Capture the cell that displays the provided text and extract its [x, y] central coordinate. 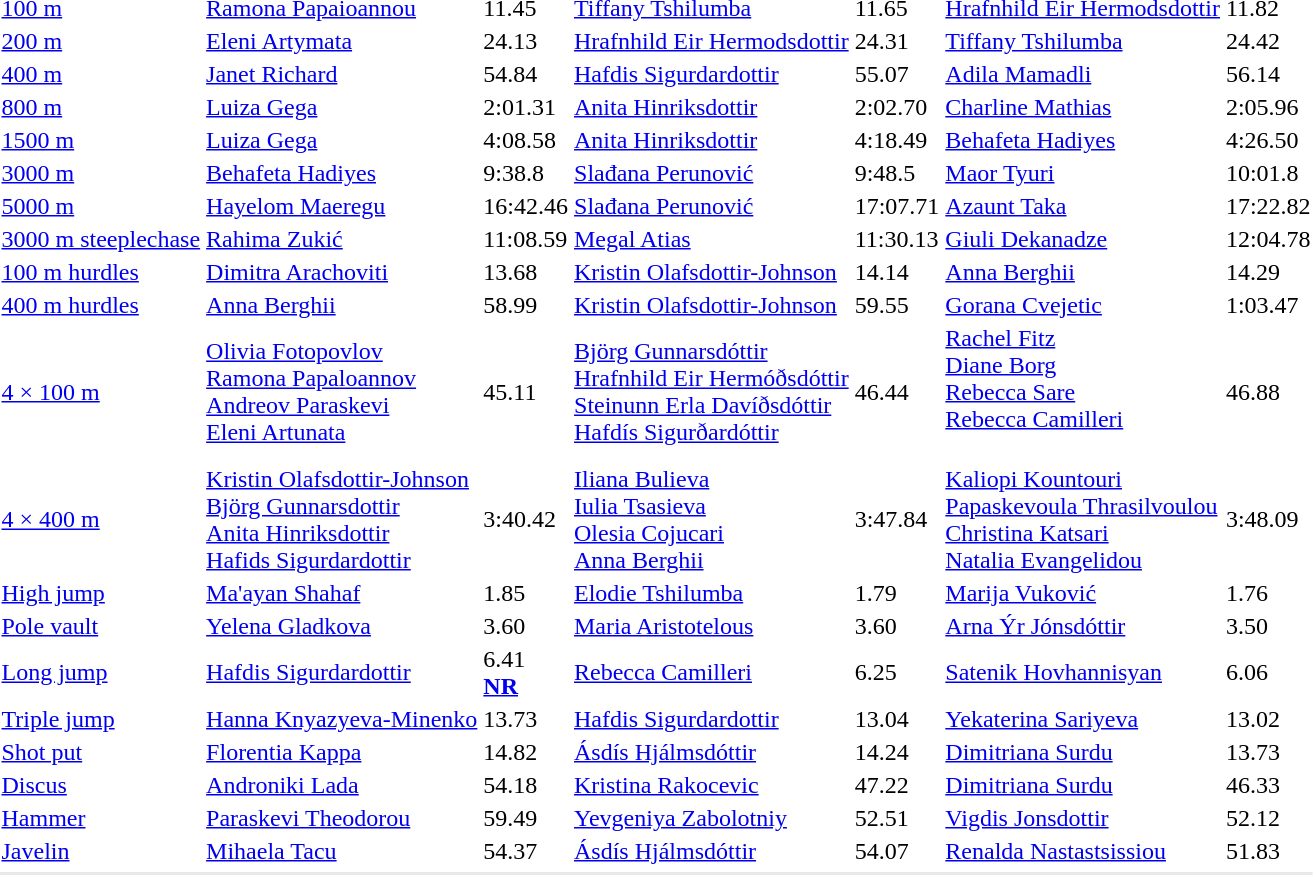
11:30.13 [897, 239]
Hrafnhild Eir Hermodsdottir [712, 41]
Paraskevi Theodorou [342, 818]
3:47.84 [897, 520]
400 m [101, 74]
Vigdis Jonsdottir [1083, 818]
1500 m [101, 140]
5000 m [101, 206]
46.44 [897, 392]
Adila Mamadli [1083, 74]
Hammer [101, 818]
10:01.8 [1268, 173]
24.42 [1268, 41]
45.11 [526, 392]
13.02 [1268, 719]
6.25 [897, 672]
54.18 [526, 785]
4:08.58 [526, 140]
9:38.8 [526, 173]
4 × 400 m [101, 520]
Pole vault [101, 626]
16:42.46 [526, 206]
Mihaela Tacu [342, 851]
Androniki Lada [342, 785]
13.68 [526, 272]
Hayelom Maeregu [342, 206]
Maor Tyuri [1083, 173]
17:07.71 [897, 206]
2:05.96 [1268, 107]
Eleni Artymata [342, 41]
Yelena Gladkova [342, 626]
Iliana BulievaIulia TsasievaOlesia CojucariAnna Berghii [712, 520]
Yevgeniya Zabolotniy [712, 818]
4:26.50 [1268, 140]
Ma'ayan Shahaf [342, 593]
24.31 [897, 41]
Giuli Dekanadze [1083, 239]
Elodie Tshilumba [712, 593]
9:48.5 [897, 173]
58.99 [526, 305]
54.84 [526, 74]
3.50 [1268, 626]
Kristina Rakocevic [712, 785]
Marija Vuković [1083, 593]
High jump [101, 593]
Rebecca Camilleri [712, 672]
200 m [101, 41]
3:48.09 [1268, 520]
6.41NR [526, 672]
1.79 [897, 593]
59.49 [526, 818]
4:18.49 [897, 140]
Megal Atias [712, 239]
Renalda Nastastsissiou [1083, 851]
47.22 [897, 785]
17:22.82 [1268, 206]
400 m hurdles [101, 305]
Rachel FitzDiane BorgRebecca SareRebecca Camilleri [1083, 392]
Maria Aristotelous [712, 626]
Dimitra Arachoviti [342, 272]
3000 m [101, 173]
14.82 [526, 752]
56.14 [1268, 74]
24.13 [526, 41]
46.88 [1268, 392]
Rahima Zukić [342, 239]
Florentia Kappa [342, 752]
51.83 [1268, 851]
Arna Ýr Jónsdóttir [1083, 626]
Charline Mathias [1083, 107]
Janet Richard [342, 74]
3000 m steeplechase [101, 239]
Discus [101, 785]
Tiffany Tshilumba [1083, 41]
1.85 [526, 593]
Javelin [101, 851]
14.29 [1268, 272]
13.04 [897, 719]
4 × 100 m [101, 392]
54.37 [526, 851]
6.06 [1268, 672]
1.76 [1268, 593]
100 m hurdles [101, 272]
800 m [101, 107]
59.55 [897, 305]
52.12 [1268, 818]
11:08.59 [526, 239]
14.24 [897, 752]
2:02.70 [897, 107]
55.07 [897, 74]
2:01.31 [526, 107]
52.51 [897, 818]
Gorana Cvejetic [1083, 305]
Olivia FotopovlovRamona PapaloannovAndreov ParaskeviEleni Artunata [342, 392]
Satenik Hovhannisyan [1083, 672]
Shot put [101, 752]
Yekaterina Sariyeva [1083, 719]
54.07 [897, 851]
Kaliopi KountouriPapaskevoula ThrasilvoulouChristina KatsariNatalia Evangelidou [1083, 520]
3:40.42 [526, 520]
Triple jump [101, 719]
46.33 [1268, 785]
Hanna Knyazyeva-Minenko [342, 719]
Kristin Olafsdottir-JohnsonBjörg GunnarsdottirAnita HinriksdottirHafids Sigurdardottir [342, 520]
Björg GunnarsdóttirHrafnhild Eir HermóðsdóttirSteinunn Erla DavíðsdóttirHafdís Sigurðardóttir [712, 392]
Long jump [101, 672]
1:03.47 [1268, 305]
Azaunt Taka [1083, 206]
14.14 [897, 272]
12:04.78 [1268, 239]
